Extract the (X, Y) coordinate from the center of the cell holding the provided text.  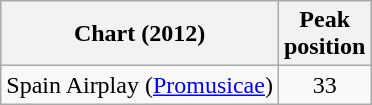
33 (324, 85)
Peakposition (324, 34)
Chart (2012) (140, 34)
Spain Airplay (Promusicae) (140, 85)
